Detect which cell encompasses the target text, then output its (x, y) center coordinate. 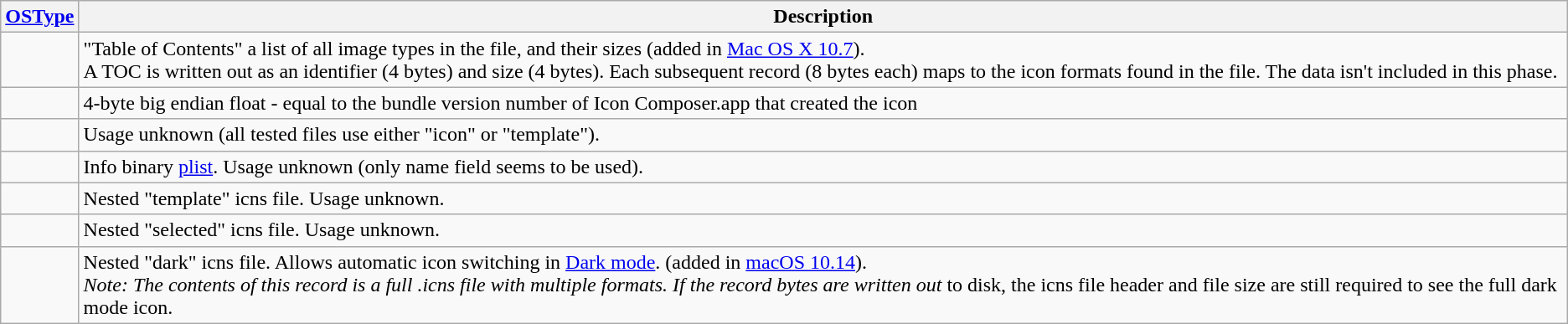
4-byte big endian float - equal to the bundle version number of Icon Composer.app that created the icon (823, 103)
OSType (40, 17)
Usage unknown (all tested files use either "icon" or "template"). (823, 135)
Info binary plist. Usage unknown (only name field seems to be used). (823, 167)
Description (823, 17)
Nested "selected" icns file. Usage unknown. (823, 230)
Nested "template" icns file. Usage unknown. (823, 198)
